Find where the given text appears and provide that cell's center as (x, y) coordinate. 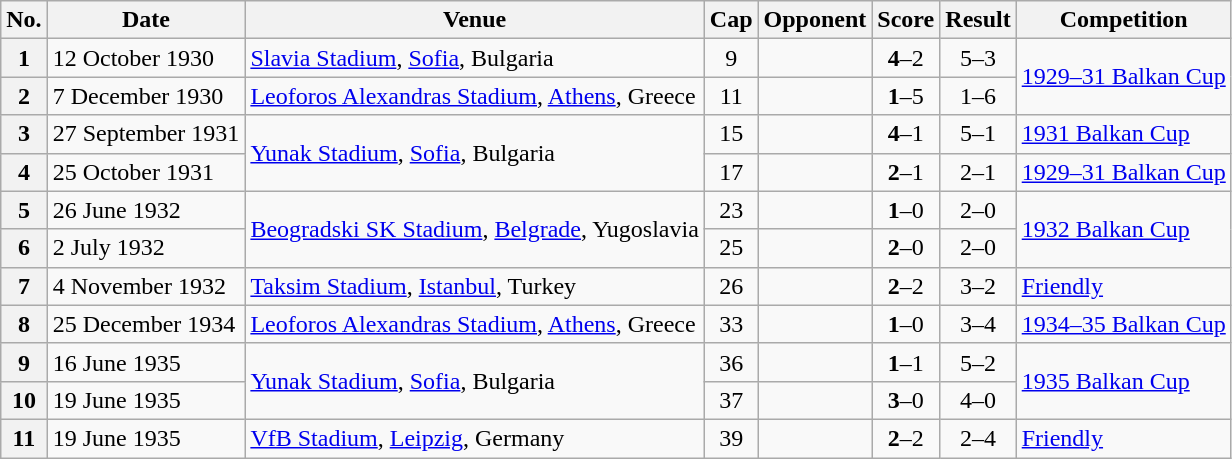
Date (146, 20)
5–2 (978, 362)
2 July 1932 (146, 248)
2–4 (978, 438)
1–6 (978, 96)
17 (731, 172)
26 June 1932 (146, 210)
2 (24, 96)
7 December 1930 (146, 96)
3–0 (906, 400)
1931 Balkan Cup (1124, 134)
Beogradski SK Stadium, Belgrade, Yugoslavia (474, 229)
16 June 1935 (146, 362)
Result (978, 20)
1 (24, 58)
Venue (474, 20)
15 (731, 134)
1934–35 Balkan Cup (1124, 324)
4 November 1932 (146, 286)
25 (731, 248)
36 (731, 362)
4–1 (906, 134)
1–5 (906, 96)
Cap (731, 20)
1932 Balkan Cup (1124, 229)
5 (24, 210)
1–1 (906, 362)
39 (731, 438)
No. (24, 20)
5–3 (978, 58)
1935 Balkan Cup (1124, 381)
10 (24, 400)
4–2 (906, 58)
25 October 1931 (146, 172)
3–4 (978, 324)
Opponent (815, 20)
8 (24, 324)
23 (731, 210)
26 (731, 286)
4 (24, 172)
7 (24, 286)
3 (24, 134)
Slavia Stadium, Sofia, Bulgaria (474, 58)
5–1 (978, 134)
3–2 (978, 286)
33 (731, 324)
6 (24, 248)
27 September 1931 (146, 134)
37 (731, 400)
Taksim Stadium, Istanbul, Turkey (474, 286)
Score (906, 20)
VfB Stadium, Leipzig, Germany (474, 438)
25 December 1934 (146, 324)
Competition (1124, 20)
4–0 (978, 400)
12 October 1930 (146, 58)
